From the cell containing the given text, extract its center point as [x, y] coordinate. 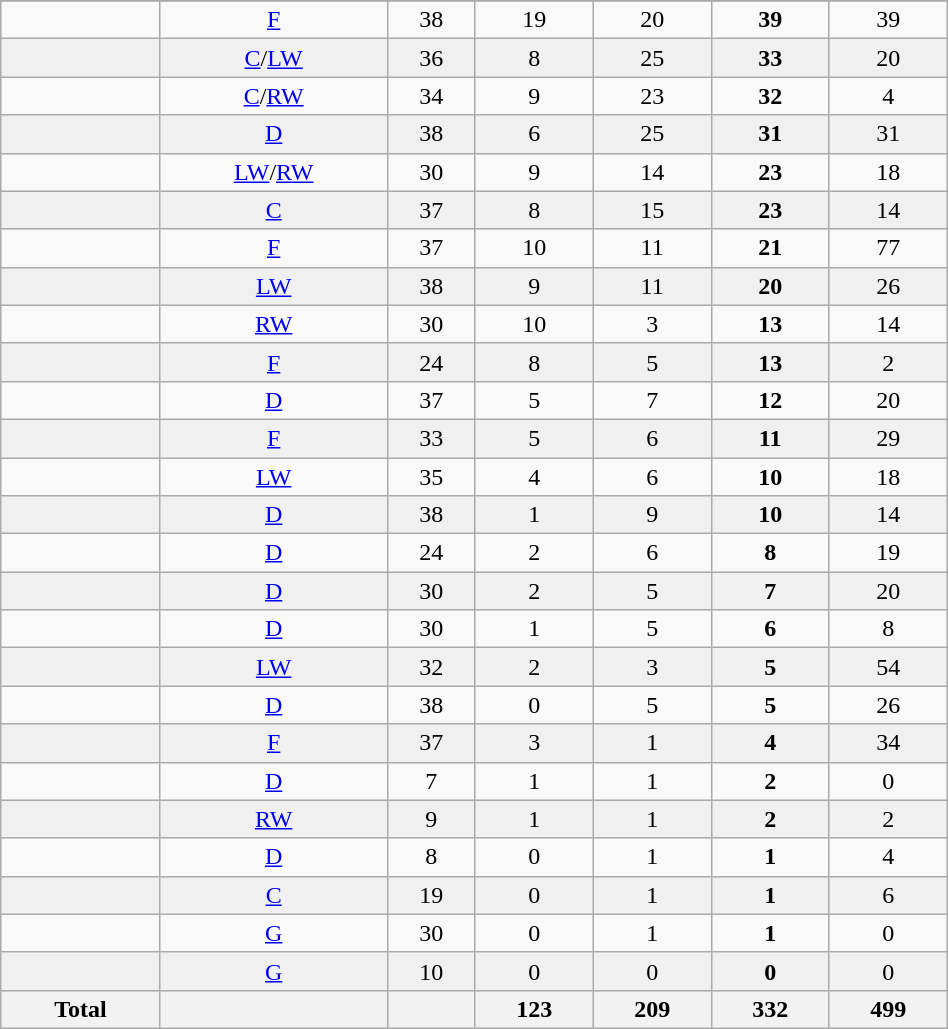
209 [652, 1009]
35 [431, 477]
332 [770, 1009]
29 [888, 438]
499 [888, 1009]
123 [534, 1009]
77 [888, 248]
21 [770, 248]
C/LW [274, 58]
Total [80, 1009]
LW/RW [274, 172]
12 [770, 400]
36 [431, 58]
54 [888, 667]
C/RW [274, 96]
15 [652, 210]
